Extract the [x, y] coordinate from the center of the cell holding the provided text.  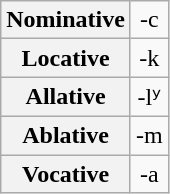
-a [149, 173]
Ablative [66, 135]
Nominative [66, 20]
-m [149, 135]
Allative [66, 97]
Locative [66, 58]
Vocative [66, 173]
-c [149, 20]
-k [149, 58]
-lʸ [149, 97]
